From the cell containing the given text, extract its center point as [X, Y] coordinate. 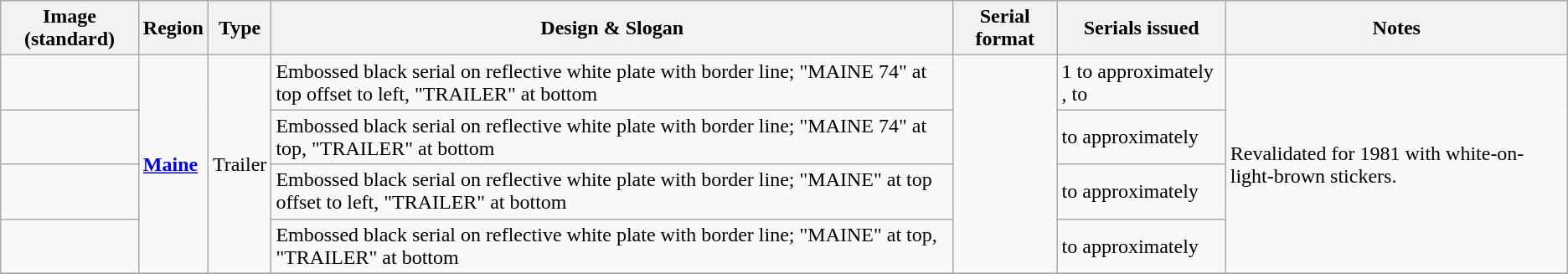
Region [173, 28]
Type [240, 28]
Revalidated for 1981 with white-on-light-brown stickers. [1396, 164]
Design & Slogan [612, 28]
Embossed black serial on reflective white plate with border line; "MAINE 74" at top offset to left, "TRAILER" at bottom [612, 82]
Embossed black serial on reflective white plate with border line; "MAINE 74" at top, "TRAILER" at bottom [612, 137]
Embossed black serial on reflective white plate with border line; "MAINE" at top offset to left, "TRAILER" at bottom [612, 191]
Serials issued [1141, 28]
Maine [173, 164]
Trailer [240, 164]
Embossed black serial on reflective white plate with border line; "MAINE" at top, "TRAILER" at bottom [612, 246]
1 to approximately , to [1141, 82]
Serial format [1005, 28]
Notes [1396, 28]
Image (standard) [70, 28]
